Output the (x, y) coordinate of the center of the cell containing the given text.  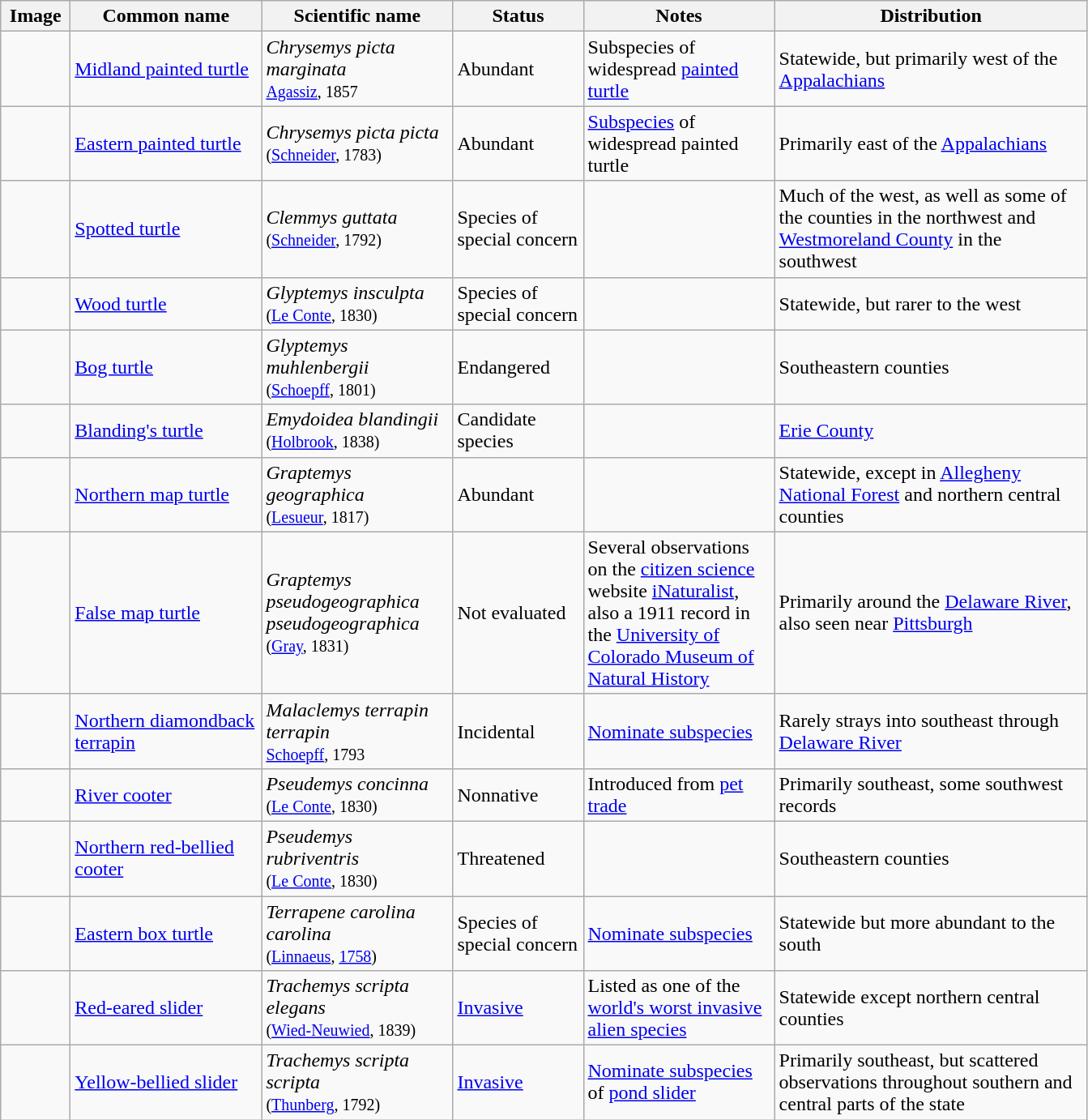
Red-eared slider (166, 1008)
Chrysemys picta picta(Schneider, 1783) (357, 143)
Introduced from pet trade (679, 794)
Statewide, but rarer to the west (931, 303)
Blanding's turtle (166, 431)
Common name (166, 16)
Threatened (518, 858)
Image (36, 16)
Primarily around the Delaware River, also seen near Pittsburgh (931, 613)
Statewide but more abundant to the south (931, 934)
River cooter (166, 794)
Several observations on the citizen science website iNaturalist, also a 1911 record in the University of Colorado Museum of Natural History (679, 613)
Not evaluated (518, 613)
Northern diamondback terrapin (166, 731)
Glyptemys muhlenbergii(Schoepff, 1801) (357, 367)
Clemmys guttata(Schneider, 1792) (357, 229)
Erie County (931, 431)
Candidate species (518, 431)
Primarily east of the Appalachians (931, 143)
Nominate subspecies of pond slider (679, 1083)
Primarily southeast, some southwest records (931, 794)
Trachemys scripta scripta(Thunberg, 1792) (357, 1083)
Trachemys scripta elegans(Wied-Neuwied, 1839) (357, 1008)
Yellow-bellied slider (166, 1083)
Scientific name (357, 16)
Midland painted turtle (166, 69)
Graptemys pseudogeographica pseudogeographica(Gray, 1831) (357, 613)
Statewide, except in Allegheny National Forest and northern central counties (931, 494)
Listed as one of the world's worst invasive alien species (679, 1008)
Statewide except northern central counties (931, 1008)
Notes (679, 16)
Northern map turtle (166, 494)
Status (518, 16)
Malaclemys terrapin terrapinSchoepff, 1793 (357, 731)
Distribution (931, 16)
Statewide, but primarily west of the Appalachians (931, 69)
Eastern box turtle (166, 934)
Much of the west, as well as some of the counties in the northwest and Westmoreland County in the southwest (931, 229)
Chrysemys picta marginataAgassiz, 1857 (357, 69)
Incidental (518, 731)
Nonnative (518, 794)
Wood turtle (166, 303)
Northern red-bellied cooter (166, 858)
False map turtle (166, 613)
Glyptemys insculpta(Le Conte, 1830) (357, 303)
Rarely strays into southeast through Delaware River (931, 731)
Spotted turtle (166, 229)
Endangered (518, 367)
Emydoidea blandingii(Holbrook, 1838) (357, 431)
Graptemys geographica(Lesueur, 1817) (357, 494)
Pseudemys rubriventris(Le Conte, 1830) (357, 858)
Primarily southeast, but scattered observations throughout southern and central parts of the state (931, 1083)
Pseudemys concinna(Le Conte, 1830) (357, 794)
Bog turtle (166, 367)
Terrapene carolina carolina(Linnaeus, 1758) (357, 934)
Eastern painted turtle (166, 143)
